Extract the [X, Y] coordinate from the center of the cell holding the provided text.  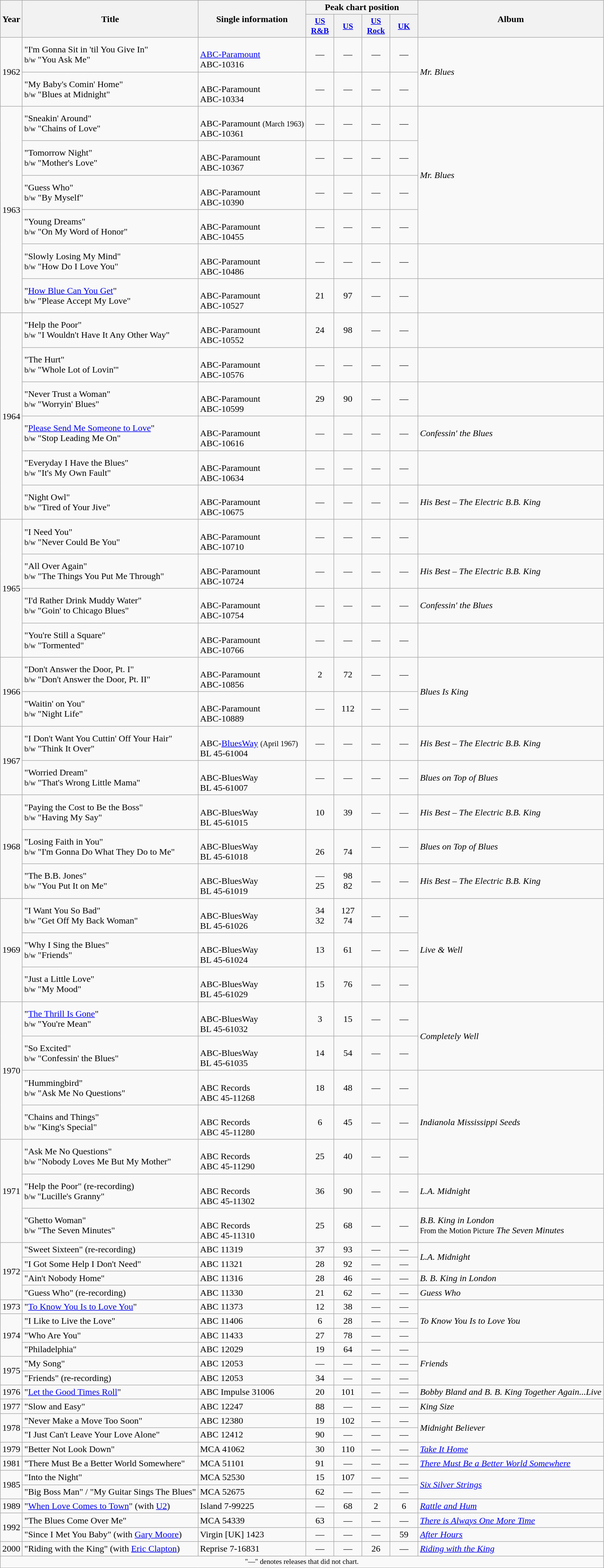
ABC-Paramount ABC-10634 [252, 468]
ABC-BluesWay BL 45-61007 [252, 778]
"Losing Faith in You" b/w "I'm Gonna Do What They Do to Me" [110, 846]
ABC-Paramount ABC-10710 [252, 537]
Live & Well [511, 950]
61 [348, 950]
Album [511, 19]
Reprise 7-16831 [252, 1549]
"Into the Night" [110, 1477]
"How Blue Can You Get"b/w "Please Accept My Love" [110, 295]
"Big Boss Man" / "My Guitar Sings The Blues" [110, 1492]
ABC-BluesWay BL 45-61026 [252, 916]
ABC 11316 [252, 1278]
"There Must Be a Better World Somewhere" [110, 1463]
ABC-Paramount ABC-10334 [252, 89]
"Sneakin' Around"b/w "Chains of Love" [110, 123]
76 [348, 984]
"Waitin' on You" b/w "Night Life" [110, 709]
B.B. King in LondonFrom the Motion Picture The Seven Minutes [511, 1225]
"Better Not Look Down" [110, 1449]
"The Thrill Is Gone" b/w "You're Mean" [110, 1019]
"Everyday I Have the Blues" b/w "It's My Own Fault" [110, 468]
"Paying the Cost to Be the Boss"b/w "Having My Say" [110, 812]
1981 [11, 1463]
There is Always One More Time [511, 1520]
"Guess Who" (re-recording) [110, 1292]
9882 [348, 881]
2000 [11, 1549]
92 [348, 1264]
1966 [11, 692]
B. B. King in London [511, 1278]
Peak chart position [362, 7]
ABC-Paramount ABC-10889 [252, 709]
"To Know You Is to Love You" [110, 1307]
24 [320, 330]
93 [348, 1250]
36 [320, 1191]
1973 [11, 1307]
40 [348, 1157]
1985 [11, 1485]
ABC Records ABC 45-11280 [252, 1122]
ABC 12247 [252, 1406]
34 [320, 1378]
ABC Records ABC 45-11302 [252, 1191]
37 [320, 1250]
ABC Records ABC 45-11310 [252, 1225]
ABC-Paramount ABC-10754 [252, 606]
MCA 54339 [252, 1520]
ABC-Paramount ABC-10390 [252, 192]
UK [404, 26]
"My Song" [110, 1364]
1978 [11, 1428]
ABC-BluesWay BL 45-61032 [252, 1019]
74 [348, 846]
Riding with the King [511, 1549]
3 [320, 1019]
"Slow and Easy" [110, 1406]
ABC-Paramount ABC-10599 [252, 399]
Island 7-99225 [252, 1506]
"Don't Answer the Door, Pt. I" b/w "Don't Answer the Door, Pt. II" [110, 674]
"Slowly Losing My Mind"b/w "How Do I Love You" [110, 261]
ABC-Paramount (March 1963) ABC-10361 [252, 123]
88 [320, 1406]
"Please Send Me Someone to Love" b/w "Stop Leading Me On" [110, 434]
"The Hurt" b/w "Whole Lot of Lovin'" [110, 364]
"I Need You" b/w "Never Could Be You" [110, 537]
MCA 51101 [252, 1463]
ABC-Paramount ABC-10675 [252, 502]
ABC-Paramount ABC-10486 [252, 261]
Year [11, 19]
After Hours [511, 1534]
"Who Are You" [110, 1335]
Guess Who [511, 1292]
"I'd Rather Drink Muddy Water" b/w "Goin' to Chicago Blues" [110, 606]
ABC-BluesWay (April 1967) BL 45-61004 [252, 743]
27 [320, 1335]
1971 [11, 1191]
"Never Trust a Woman" b/w "Worryin' Blues" [110, 399]
"Ask Me No Questions" b/w "Nobody Loves Me But My Mother" [110, 1157]
1970 [11, 1071]
45 [348, 1122]
1974 [11, 1335]
29 [320, 399]
"Ain't Nobody Home" [110, 1278]
18 [320, 1088]
Blues Is King [511, 692]
30 [320, 1449]
ABC-Paramount ABC-10316 [252, 55]
MCA 52530 [252, 1477]
98 [348, 330]
Six Silver Strings [511, 1485]
ABC 11321 [252, 1264]
US Rock [376, 26]
ABC-BluesWay BL 45-61029 [252, 984]
"When Love Comes to Town" (with U2) [110, 1506]
14 [320, 1053]
13 [320, 950]
91 [320, 1463]
"Worried Dream" b/w "That's Wrong Little Mama" [110, 778]
10 [320, 812]
ABC-Paramount ABC-10766 [252, 640]
12 [320, 1307]
ABC 12380 [252, 1421]
1967 [11, 760]
"So Excited" b/w "Confessin' the Blues" [110, 1053]
ABC-Paramount ABC-10367 [252, 158]
112 [348, 709]
1979 [11, 1449]
ABC 11373 [252, 1307]
ABC-Paramount ABC-10527 [252, 295]
Rattle and Hum [511, 1506]
1977 [11, 1406]
1965 [11, 588]
ABC-BluesWay BL 45-61019 [252, 881]
ABC 12029 [252, 1350]
ABC-BluesWay BL 45-61015 [252, 812]
Bobby Bland and B. B. King Together Again...Live [511, 1392]
"You're Still a Square" b/w "Tormented" [110, 640]
"—" denotes releases that did not chart. [302, 1562]
"Chains and Things" b/w "King's Special" [110, 1122]
"All Over Again" b/w "The Things You Put Me Through" [110, 571]
39 [348, 812]
1975 [11, 1371]
"Young Dreams"b/w "On My Word of Honor" [110, 227]
"Never Make a Move Too Soon" [110, 1421]
ABC 11330 [252, 1292]
"Just a Little Love" b/w "My Mood" [110, 984]
To Know You Is to Love You [511, 1321]
ABC-Paramount ABC-10455 [252, 227]
1968 [11, 846]
ABC Records ABC 45-11268 [252, 1088]
ABC Impulse 31006 [252, 1392]
101 [348, 1392]
ABC-BluesWay BL 45-61018 [252, 846]
48 [348, 1088]
1992 [11, 1527]
There Must Be a Better World Somewhere [511, 1463]
"The B.B. Jones" b/w "You Put It on Me" [110, 881]
Take It Home [511, 1449]
107 [348, 1477]
102 [348, 1421]
ABC 12412 [252, 1435]
54 [348, 1053]
US R&B [320, 26]
78 [348, 1335]
ABC-Paramount ABC-10576 [252, 364]
ABC 11433 [252, 1335]
"Philadelphia" [110, 1350]
ABC-Paramount ABC-10616 [252, 434]
ABC-Paramount ABC-10552 [252, 330]
Title [110, 19]
King Size [511, 1406]
"I Got Some Help I Don't Need" [110, 1264]
1976 [11, 1392]
"Friends" (re-recording) [110, 1378]
ABC-BluesWay BL 45-61035 [252, 1053]
"Let the Good Times Roll" [110, 1392]
"I Want You So Bad" b/w "Get Off My Back Woman" [110, 916]
Midnight Believer [511, 1428]
"Ghetto Woman"b/w "The Seven Minutes" [110, 1225]
"Riding with the King" (with Eric Clapton) [110, 1549]
"Sweet Sixteen" (re-recording) [110, 1250]
Completely Well [511, 1036]
"The Blues Come Over Me" [110, 1520]
"My Baby's Comin' Home"b/w "Blues at Midnight" [110, 89]
"I Just Can't Leave Your Love Alone" [110, 1435]
ABC-Paramount ABC-10856 [252, 674]
Virgin [UK] 1423 [252, 1534]
1969 [11, 950]
ABC-Paramount ABC-10724 [252, 571]
1964 [11, 416]
59 [404, 1534]
MCA 52675 [252, 1492]
63 [320, 1520]
3432 [320, 916]
46 [348, 1278]
12774 [348, 916]
38 [348, 1307]
US [348, 26]
ABC 11406 [252, 1321]
—25 [320, 881]
"Night Owl" b/w "Tired of Your Jive" [110, 502]
Indianola Mississippi Seeds [511, 1122]
1963 [11, 209]
110 [348, 1449]
97 [348, 295]
"Help the Poor" b/w "I Wouldn't Have It Any Other Way" [110, 330]
Friends [511, 1364]
1962 [11, 72]
"Hummingbird" b/w "Ask Me No Questions" [110, 1088]
"Guess Who"b/w "By Myself" [110, 192]
72 [348, 674]
"Help the Poor" (re-recording) b/w "Lucille's Granny" [110, 1191]
MCA 41062 [252, 1449]
1989 [11, 1506]
Single information [252, 19]
"Why I Sing the Blues" b/w "Friends" [110, 950]
"I'm Gonna Sit in 'til You Give In"b/w "You Ask Me" [110, 55]
ABC-BluesWay BL 45-61024 [252, 950]
"Tomorrow Night"b/w "Mother's Love" [110, 158]
1972 [11, 1271]
"I Like to Live the Love" [110, 1321]
ABC 11319 [252, 1250]
"Since I Met You Baby" (with Gary Moore) [110, 1534]
64 [348, 1350]
ABC Records ABC 45-11290 [252, 1157]
20 [320, 1392]
"I Don't Want You Cuttin' Off Your Hair" b/w "Think It Over" [110, 743]
